From the cell containing the given text, extract its center point as (x, y) coordinate. 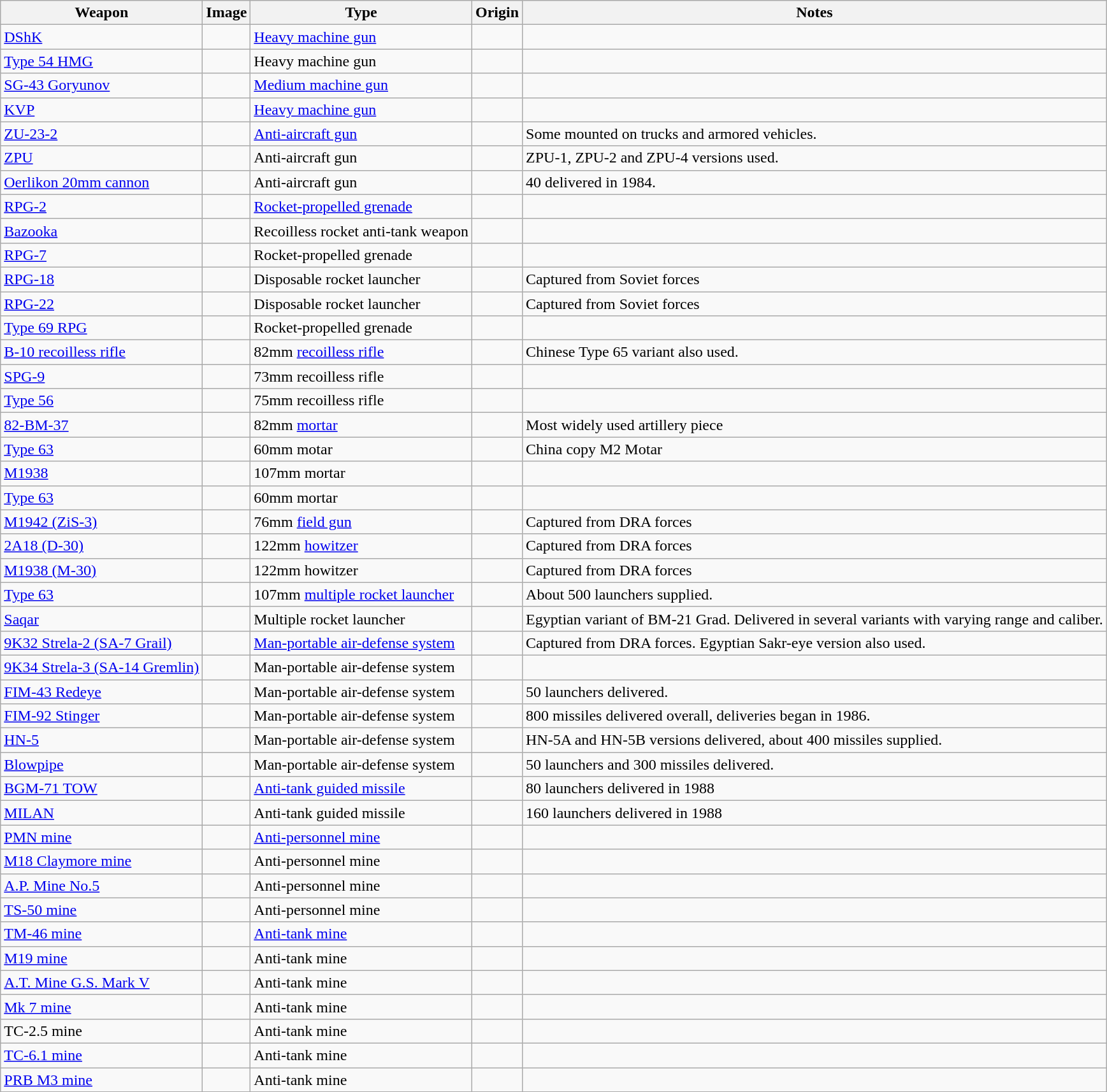
Type (361, 13)
FIM-43 Redeye (102, 691)
107mm multiple rocket launcher (361, 594)
MILAN (102, 813)
Medium machine gun (361, 85)
PMN mine (102, 837)
M1938 (M-30) (102, 570)
China copy M2 Motar (814, 449)
9K34 Strela-3 (SA-14 Gremlin) (102, 667)
TS-50 mine (102, 910)
Egyptian variant of BM-21 Grad. Delivered in several variants with varying range and caliber. (814, 619)
60mm mortar (361, 498)
TC-2.5 mine (102, 1031)
73mm recoilless rifle (361, 377)
Origin (497, 13)
FIM-92 Stinger (102, 716)
BGM-71 TOW (102, 789)
ZPU (102, 158)
RPG-7 (102, 255)
75mm recoilless rifle (361, 401)
Saqar (102, 619)
SG-43 Goryunov (102, 85)
50 launchers and 300 missiles delivered. (814, 765)
50 launchers delivered. (814, 691)
Weapon (102, 13)
A.T. Mine G.S. Mark V (102, 982)
Multiple rocket launcher (361, 619)
Chinese Type 65 variant also used. (814, 352)
About 500 launchers supplied. (814, 594)
60mm motar (361, 449)
SPG-9 (102, 377)
Most widely used artillery piece (814, 425)
TM-46 mine (102, 934)
Oerlikon 20mm cannon (102, 182)
40 delivered in 1984. (814, 182)
Type 56 (102, 401)
RPG-2 (102, 206)
TC-6.1 mine (102, 1055)
2A18 (D-30) (102, 546)
RPG-22 (102, 304)
A.P. Mine No.5 (102, 886)
M1942 (ZiS-3) (102, 522)
PRB M3 mine (102, 1080)
M18 Claymore mine (102, 861)
800 missiles delivered overall, deliveries began in 1986. (814, 716)
Mk 7 mine (102, 1007)
Image (227, 13)
107mm mortar (361, 473)
82-BM-37 (102, 425)
RPG-18 (102, 279)
KVP (102, 110)
Blowpipe (102, 765)
Recoilless rocket anti-tank weapon (361, 231)
Some mounted on trucks and armored vehicles. (814, 134)
Captured from DRA forces. Egyptian Sakr-eye version also used. (814, 643)
Type 54 HMG (102, 61)
82mm mortar (361, 425)
76mm field gun (361, 522)
ZPU-1, ZPU-2 and ZPU-4 versions used. (814, 158)
82mm recoilless rifle (361, 352)
M1938 (102, 473)
HN-5 (102, 740)
M19 mine (102, 958)
DShK (102, 37)
Type 69 RPG (102, 328)
HN-5A and HN-5B versions delivered, about 400 missiles supplied. (814, 740)
80 launchers delivered in 1988 (814, 789)
160 launchers delivered in 1988 (814, 813)
Notes (814, 13)
Bazooka (102, 231)
B-10 recoilless rifle (102, 352)
9K32 Strela-2 (SA-7 Grail) (102, 643)
ZU-23-2 (102, 134)
